Provide the (x, y) coordinate of the cell's center where the given text is located.  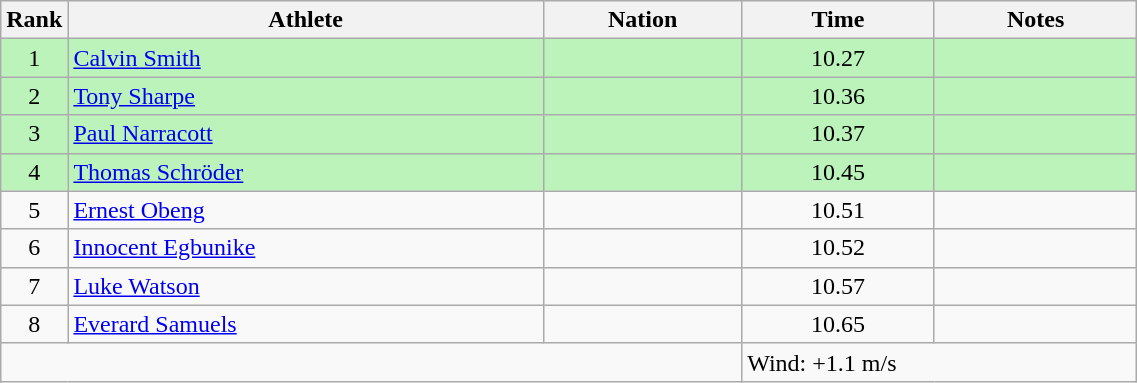
10.57 (838, 286)
Athlete (306, 20)
Wind: +1.1 m/s (940, 362)
Everard Samuels (306, 324)
10.36 (838, 96)
Calvin Smith (306, 58)
10.51 (838, 210)
6 (34, 248)
4 (34, 172)
1 (34, 58)
3 (34, 134)
Time (838, 20)
Nation (643, 20)
10.45 (838, 172)
Paul Narracott (306, 134)
2 (34, 96)
Tony Sharpe (306, 96)
10.27 (838, 58)
Luke Watson (306, 286)
10.37 (838, 134)
7 (34, 286)
Rank (34, 20)
Notes (1036, 20)
10.52 (838, 248)
5 (34, 210)
8 (34, 324)
Innocent Egbunike (306, 248)
Thomas Schröder (306, 172)
Ernest Obeng (306, 210)
10.65 (838, 324)
